Output the [x, y] coordinate of the center of the cell containing the given text.  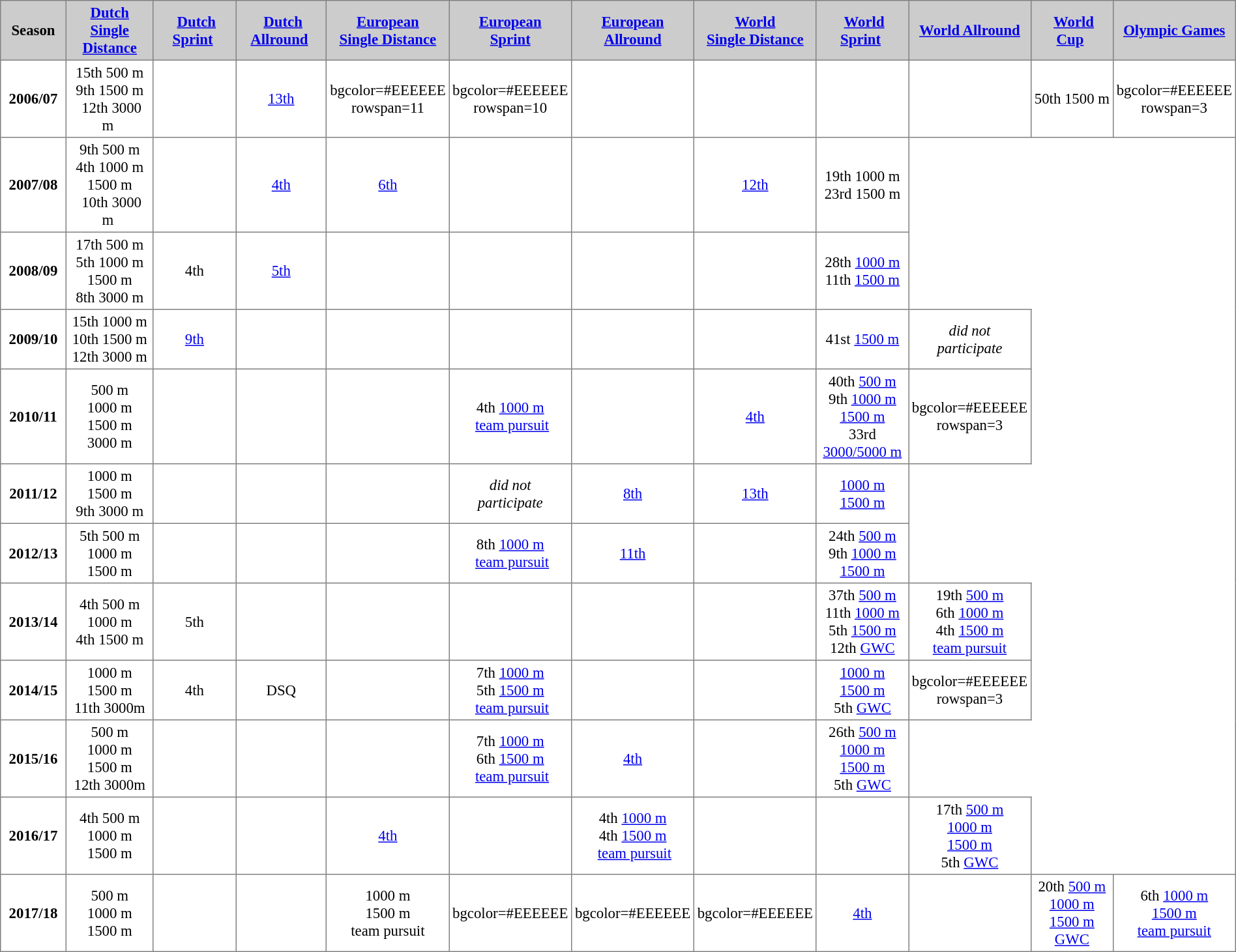
4th 1000 m team pursuit [510, 416]
19th 1000 m23rd 1500 m [862, 185]
1000 m 1500 m9th 3000 m [110, 494]
12th [755, 185]
8th [633, 494]
2014/15 [33, 690]
6th [388, 185]
26th 500 m 1000 m 1500 m5th GWC [862, 758]
5th 500 m 1000 m 1500 m [110, 553]
DSQ [282, 690]
EuropeanSprint [510, 31]
28th 1000 m11th 1500 m [862, 270]
7th 1000 m6th 1500 m team pursuit [510, 758]
500 m 1000 m 1500 m [110, 913]
2009/10 [33, 339]
24th 500 m9th 1000 m 1500 m [862, 553]
2017/18 [33, 913]
41st 1500 m [862, 339]
World Allround [970, 31]
2006/07 [33, 98]
9th [194, 339]
19th 500 m6th 1000 m4th 1500 m team pursuit [970, 622]
DutchSingle Distance [110, 31]
37th 500 m11th 1000 m5th 1500 m12th GWC [862, 622]
40th 500 m9th 1000 m 1500 m33rd 3000/5000 m [862, 416]
17th 500 m5th 1000 m 1500 m8th 3000 m [110, 270]
4th 1000 m4th 1500 m team pursuit [633, 835]
Olympic Games [1174, 31]
World Sprint [862, 31]
8th 1000 m team pursuit [510, 553]
2015/16 [33, 758]
9th 500 m4th 1000 m 1500 m 10th 3000 m [110, 185]
Season [33, 31]
15th 500 m9th 1500 m 12th 3000 m [110, 98]
20th 500 m 1000 m 1500 m GWC [1072, 913]
15th 1000 m10th 1500 m12th 3000 m [110, 339]
500 m 1000 m 1500 m 3000 m [110, 416]
2010/11 [33, 416]
bgcolor=#EEEEEE rowspan=11 [388, 98]
2011/12 [33, 494]
4th 500 m 1000 m 1500 m [110, 835]
6th 1000 m 1500 m team pursuit [1174, 913]
1000 m 1500 m 11th 3000m [110, 690]
EuropeanSingle Distance [388, 31]
2008/09 [33, 270]
World Cup [1072, 31]
7th 1000 m5th 1500 m team pursuit [510, 690]
2007/08 [33, 185]
1000 m 1500 m [862, 494]
2016/17 [33, 835]
2012/13 [33, 553]
1000 m 1500 m team pursuit [388, 913]
Dutch Allround [282, 31]
1000 m 1500 m5th GWC [862, 690]
Dutch Sprint [194, 31]
11th [633, 553]
17th 500 m 1000 m 1500 m5th GWC [970, 835]
2013/14 [33, 622]
bgcolor=#EEEEEE rowspan=10 [510, 98]
4th 500 m 1000 m4th 1500 m [110, 622]
50th 1500 m [1072, 98]
EuropeanAllround [633, 31]
500 m 1000 m 1500 m 12th 3000m [110, 758]
WorldSingle Distance [755, 31]
